Search for the cell housing the specified text and yield its [X, Y] center coordinate. 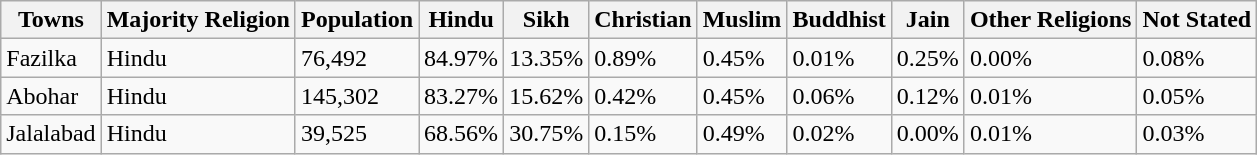
Sikh [546, 20]
Majority Religion [198, 20]
Other Religions [1050, 20]
Jain [928, 20]
Muslim [742, 20]
Towns [51, 20]
Christian [643, 20]
0.15% [643, 134]
68.56% [462, 134]
145,302 [356, 96]
0.08% [1197, 58]
76,492 [356, 58]
Fazilka [51, 58]
Buddhist [839, 20]
15.62% [546, 96]
0.25% [928, 58]
84.97% [462, 58]
0.03% [1197, 134]
Jalalabad [51, 134]
0.49% [742, 134]
83.27% [462, 96]
0.06% [839, 96]
0.05% [1197, 96]
0.02% [839, 134]
0.89% [643, 58]
0.12% [928, 96]
Abohar [51, 96]
0.42% [643, 96]
39,525 [356, 134]
Not Stated [1197, 20]
30.75% [546, 134]
Population [356, 20]
13.35% [546, 58]
